From the cell containing the given text, extract its center point as [x, y] coordinate. 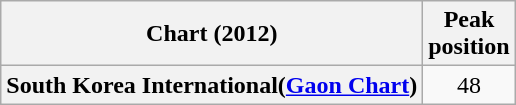
Peakposition [469, 34]
South Korea International(Gaon Chart) [212, 85]
48 [469, 85]
Chart (2012) [212, 34]
